Pinpoint the cell where the given text exists, returning its [x, y] midpoint coordinate. 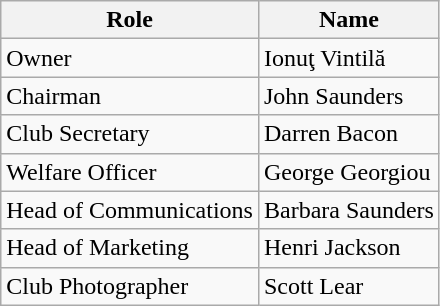
Club Photographer [130, 286]
George Georgiou [348, 172]
Head of Communications [130, 210]
Name [348, 20]
Scott Lear [348, 286]
Club Secretary [130, 134]
Henri Jackson [348, 248]
Owner [130, 58]
Barbara Saunders [348, 210]
Head of Marketing [130, 248]
Welfare Officer [130, 172]
Darren Bacon [348, 134]
Ionuţ Vintilă [348, 58]
John Saunders [348, 96]
Role [130, 20]
Chairman [130, 96]
